Provide the (x, y) coordinate of the cell's center where the given text is located.  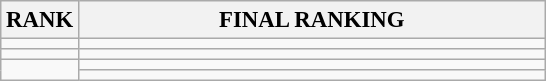
FINAL RANKING (312, 20)
RANK (40, 20)
